Capture the cell that displays the provided text and extract its (X, Y) central coordinate. 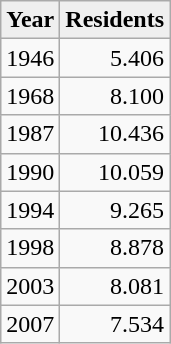
2003 (30, 286)
10.059 (115, 172)
1968 (30, 96)
1987 (30, 134)
8.081 (115, 286)
Residents (115, 20)
8.100 (115, 96)
2007 (30, 324)
1998 (30, 248)
1990 (30, 172)
10.436 (115, 134)
8.878 (115, 248)
7.534 (115, 324)
Year (30, 20)
1946 (30, 58)
5.406 (115, 58)
9.265 (115, 210)
1994 (30, 210)
